Output the (X, Y) coordinate of the center of the cell containing the given text.  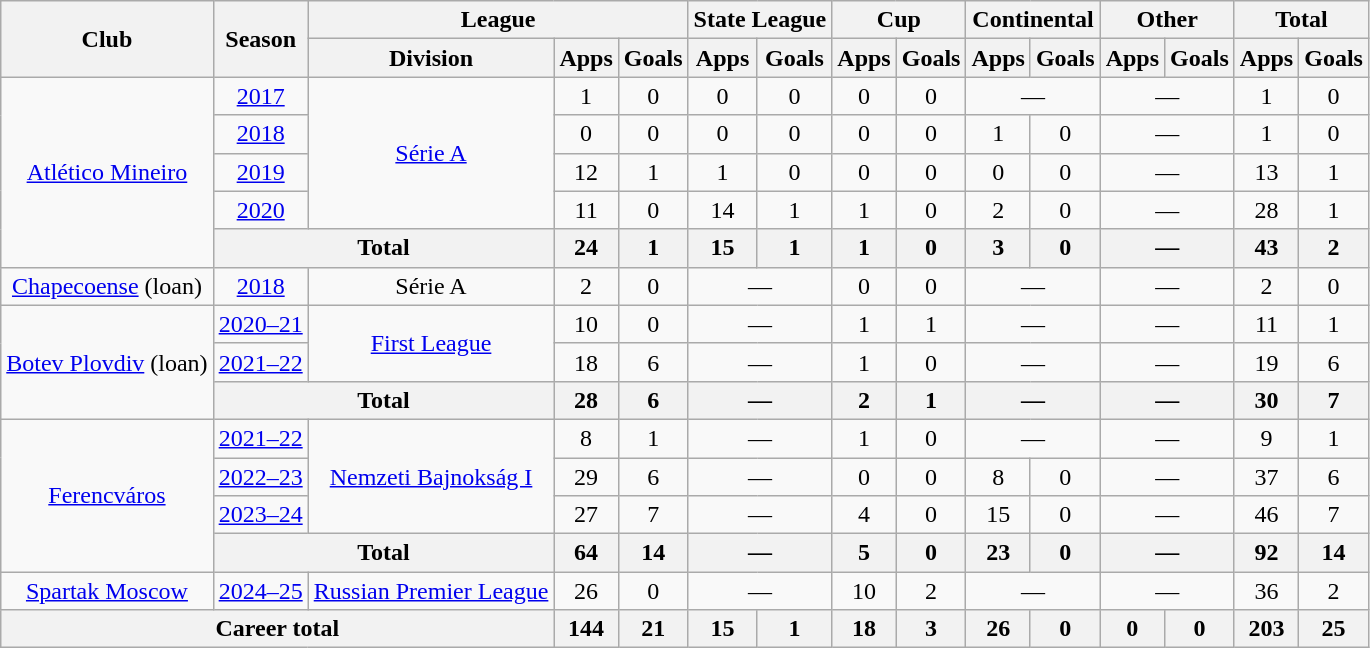
24 (586, 248)
2023–24 (260, 515)
12 (586, 172)
19 (1266, 362)
9 (1266, 438)
League (498, 20)
Career total (278, 629)
27 (586, 515)
Russian Premier League (431, 591)
144 (586, 629)
Atlético Mineiro (107, 172)
Cup (899, 20)
Other (1167, 20)
5 (864, 553)
4 (864, 515)
Season (260, 39)
21 (653, 629)
Nemzeti Bajnokság I (431, 476)
Continental (1033, 20)
2019 (260, 172)
64 (586, 553)
State League (760, 20)
Chapecoense (loan) (107, 286)
Botev Plovdiv (loan) (107, 362)
Spartak Moscow (107, 591)
Club (107, 39)
23 (998, 553)
First League (431, 343)
2017 (260, 96)
30 (1266, 400)
13 (1266, 172)
2020–21 (260, 324)
Ferencváros (107, 495)
2020 (260, 210)
25 (1334, 629)
2022–23 (260, 477)
Division (431, 58)
37 (1266, 477)
29 (586, 477)
36 (1266, 591)
43 (1266, 248)
92 (1266, 553)
46 (1266, 515)
2024–25 (260, 591)
203 (1266, 629)
